Find where the given text appears and provide that cell's center as (X, Y) coordinate. 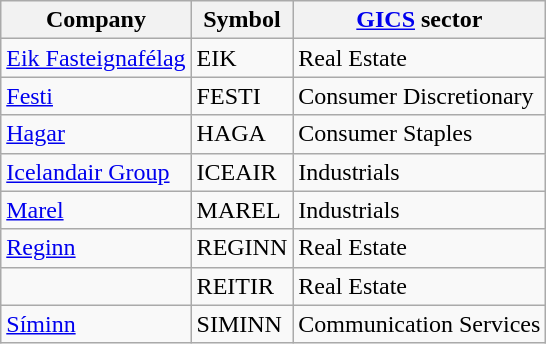
Reginn (96, 248)
Icelandair Group (96, 172)
GICS sector (420, 20)
Communication Services (420, 324)
REGINN (242, 248)
EIK (242, 58)
ICEAIR (242, 172)
SIMINN (242, 324)
Company (96, 20)
Consumer Staples (420, 134)
Hagar (96, 134)
Síminn (96, 324)
Festi (96, 96)
REITIR (242, 286)
Marel (96, 210)
Consumer Discretionary (420, 96)
HAGA (242, 134)
MAREL (242, 210)
Symbol (242, 20)
Eik Fasteignafélag (96, 58)
FESTI (242, 96)
